Determine the [X, Y] coordinate at the center of the cell enclosing the given text.  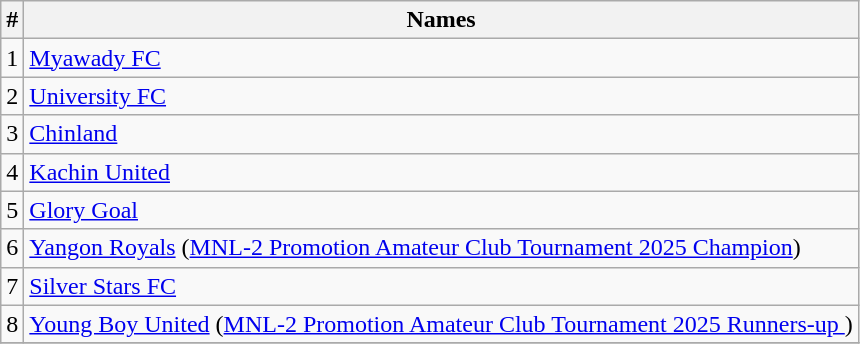
Myawady FC [441, 58]
4 [12, 172]
Silver Stars FC [441, 286]
Yangon Royals (MNL-2 Promotion Amateur Club Tournament 2025 Champion) [441, 248]
6 [12, 248]
Names [441, 20]
7 [12, 286]
1 [12, 58]
3 [12, 134]
# [12, 20]
5 [12, 210]
Chinland [441, 134]
2 [12, 96]
Young Boy United (MNL-2 Promotion Amateur Club Tournament 2025 Runners-up ) [441, 324]
Kachin United [441, 172]
8 [12, 324]
University FC [441, 96]
Glory Goal [441, 210]
